Locate the cell with the specified text and output its [x, y] center coordinate. 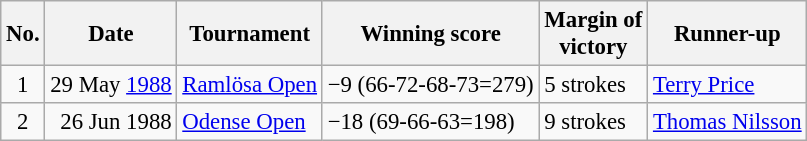
Odense Open [250, 122]
Runner-up [728, 34]
No. [23, 34]
Winning score [430, 34]
Thomas Nilsson [728, 122]
26 Jun 1988 [111, 122]
Date [111, 34]
−18 (69-66-63=198) [430, 122]
Margin ofvictory [594, 34]
5 strokes [594, 85]
Terry Price [728, 85]
9 strokes [594, 122]
Tournament [250, 34]
Ramlösa Open [250, 85]
2 [23, 122]
1 [23, 85]
29 May 1988 [111, 85]
−9 (66-72-68-73=279) [430, 85]
